Capture the cell that displays the provided text and extract its [X, Y] central coordinate. 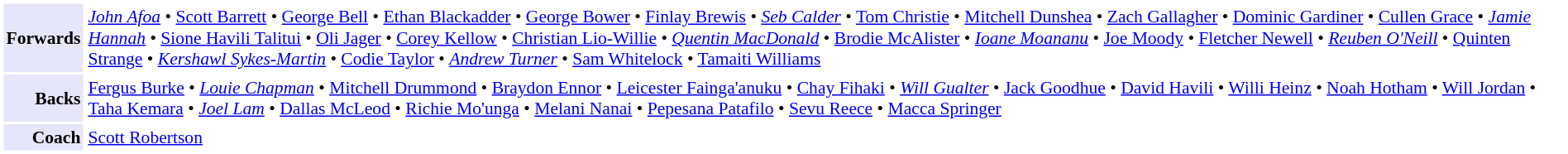
Scott Robertson [825, 137]
Coach [43, 137]
Backs [43, 98]
Forwards [43, 37]
